Find where the given text appears and provide that cell's center as [x, y] coordinate. 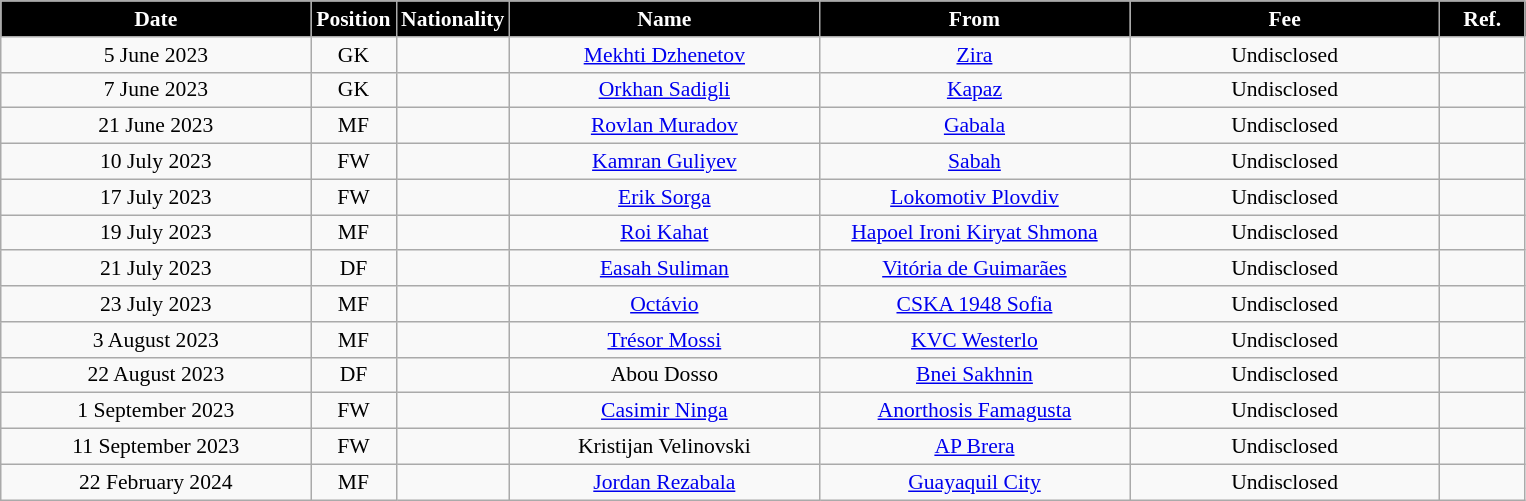
11 September 2023 [156, 447]
Position [354, 19]
Hapoel Ironi Kiryat Shmona [974, 233]
Rovlan Muradov [664, 126]
3 August 2023 [156, 340]
Easah Suliman [664, 269]
23 July 2023 [156, 304]
From [974, 19]
Bnei Sakhnin [974, 375]
Gabala [974, 126]
Sabah [974, 162]
Erik Sorga [664, 197]
Orkhan Sadigli [664, 90]
1 September 2023 [156, 411]
Date [156, 19]
Vitória de Guimarães [974, 269]
10 July 2023 [156, 162]
21 June 2023 [156, 126]
AP Brera [974, 447]
Fee [1285, 19]
22 August 2023 [156, 375]
Ref. [1482, 19]
Trésor Mossi [664, 340]
17 July 2023 [156, 197]
Kamran Guliyev [664, 162]
Lokomotiv Plovdiv [974, 197]
Anorthosis Famagusta [974, 411]
Zira [974, 55]
Nationality [452, 19]
Mekhti Dzhenetov [664, 55]
Kapaz [974, 90]
Roi Kahat [664, 233]
CSKA 1948 Sofia [974, 304]
22 February 2024 [156, 482]
Kristijan Velinovski [664, 447]
Guayaquil City [974, 482]
Casimir Ninga [664, 411]
19 July 2023 [156, 233]
Abou Dosso [664, 375]
Octávio [664, 304]
Jordan Rezabala [664, 482]
KVC Westerlo [974, 340]
Name [664, 19]
21 July 2023 [156, 269]
5 June 2023 [156, 55]
7 June 2023 [156, 90]
